Identify which cell holds the provided text, then report its (X, Y) central coordinate. 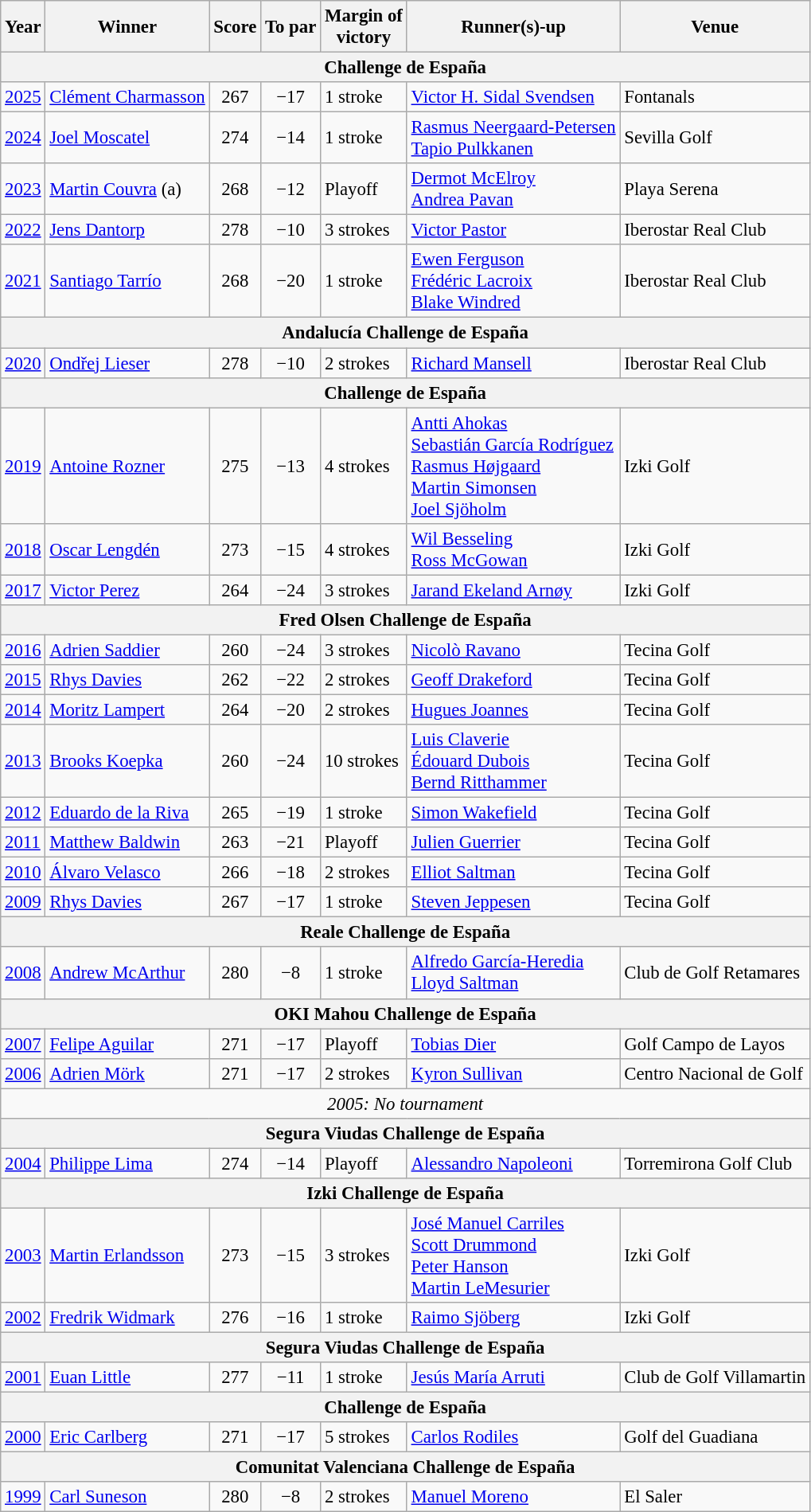
Alfredo García-Heredia Lloyd Saltman (513, 973)
Ewen Ferguson Frédéric Lacroix Blake Windred (513, 282)
Joel Moscatel (127, 139)
Euan Little (127, 1377)
−12 (291, 189)
Steven Jeppesen (513, 902)
Matthew Baldwin (127, 842)
Antoine Rozner (127, 466)
Martin Couvra (a) (127, 189)
265 (236, 813)
Simon Wakefield (513, 813)
Rasmus Neergaard-Petersen Tapio Pulkkanen (513, 139)
To par (291, 27)
2004 (23, 1163)
Fontanals (715, 97)
Adrien Saddier (127, 650)
263 (236, 842)
262 (236, 680)
Torremirona Golf Club (715, 1163)
Antti Ahokas Sebastián García Rodríguez Rasmus Højgaard Martin Simonsen Joel Sjöholm (513, 466)
Jarand Ekeland Arnøy (513, 590)
2011 (23, 842)
Reale Challenge de España (406, 932)
Year (23, 27)
−21 (291, 842)
Hugues Joannes (513, 709)
5 strokes (365, 1437)
Izki Challenge de España (406, 1194)
Adrien Mörk (127, 1073)
2021 (23, 282)
Score (236, 27)
2009 (23, 902)
Ondřej Lieser (127, 363)
266 (236, 873)
2015 (23, 680)
−19 (291, 813)
Golf Campo de Layos (715, 1044)
Luis Claverie Édouard Dubois Bernd Ritthammer (513, 761)
Andalucía Challenge de España (406, 333)
Richard Mansell (513, 363)
2008 (23, 973)
2002 (23, 1318)
Santiago Tarrío (127, 282)
Tobias Dier (513, 1044)
Sevilla Golf (715, 139)
Jens Dantorp (127, 230)
Felipe Aguilar (127, 1044)
2012 (23, 813)
Martin Erlandsson (127, 1255)
277 (236, 1377)
Victor Perez (127, 590)
10 strokes (365, 761)
Winner (127, 27)
Golf del Guadiana (715, 1437)
Playa Serena (715, 189)
Geoff Drakeford (513, 680)
−18 (291, 873)
2024 (23, 139)
Clément Charmasson (127, 97)
276 (236, 1318)
Victor Pastor (513, 230)
2025 (23, 97)
Centro Nacional de Golf (715, 1073)
−8 (291, 973)
2014 (23, 709)
2001 (23, 1377)
275 (236, 466)
Eduardo de la Riva (127, 813)
2023 (23, 189)
2013 (23, 761)
2016 (23, 650)
Nicolò Ravano (513, 650)
Brooks Koepka (127, 761)
Andrew McArthur (127, 973)
Oscar Lengdén (127, 549)
Eric Carlberg (127, 1437)
Club de Golf Retamares (715, 973)
2019 (23, 466)
Wil Besseling Ross McGowan (513, 549)
2017 (23, 590)
Kyron Sullivan (513, 1073)
−22 (291, 680)
2020 (23, 363)
Margin ofvictory (365, 27)
Carlos Rodiles (513, 1437)
2022 (23, 230)
Runner(s)-up (513, 27)
−16 (291, 1318)
Raimo Sjöberg (513, 1318)
2006 (23, 1073)
2000 (23, 1437)
Fredrik Widmark (127, 1318)
2018 (23, 549)
Philippe Lima (127, 1163)
Moritz Lampert (127, 709)
Dermot McElroy Andrea Pavan (513, 189)
Fred Olsen Challenge de España (406, 620)
José Manuel Carriles Scott Drummond Peter Hanson Martin LeMesurier (513, 1255)
Elliot Saltman (513, 873)
Comunitat Valenciana Challenge de España (406, 1467)
2010 (23, 873)
2003 (23, 1255)
280 (236, 973)
Victor H. Sidal Svendsen (513, 97)
Alessandro Napoleoni (513, 1163)
2007 (23, 1044)
Álvaro Velasco (127, 873)
Venue (715, 27)
Jesús María Arruti (513, 1377)
OKI Mahou Challenge de España (406, 1014)
−13 (291, 466)
Club de Golf Villamartin (715, 1377)
Julien Guerrier (513, 842)
−11 (291, 1377)
2005: No tournament (406, 1104)
